Detect which cell encompasses the target text, then output its (x, y) center coordinate. 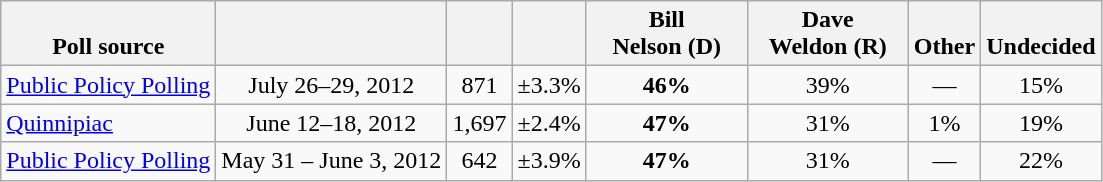
Undecided (1041, 34)
642 (480, 161)
15% (1041, 85)
±3.9% (549, 161)
39% (828, 85)
DaveWeldon (R) (828, 34)
1% (944, 123)
Quinnipiac (108, 123)
Poll source (108, 34)
May 31 – June 3, 2012 (332, 161)
±3.3% (549, 85)
BillNelson (D) (666, 34)
871 (480, 85)
46% (666, 85)
19% (1041, 123)
June 12–18, 2012 (332, 123)
±2.4% (549, 123)
1,697 (480, 123)
July 26–29, 2012 (332, 85)
Other (944, 34)
22% (1041, 161)
